Return [x, y] of the center of cell containing provided text 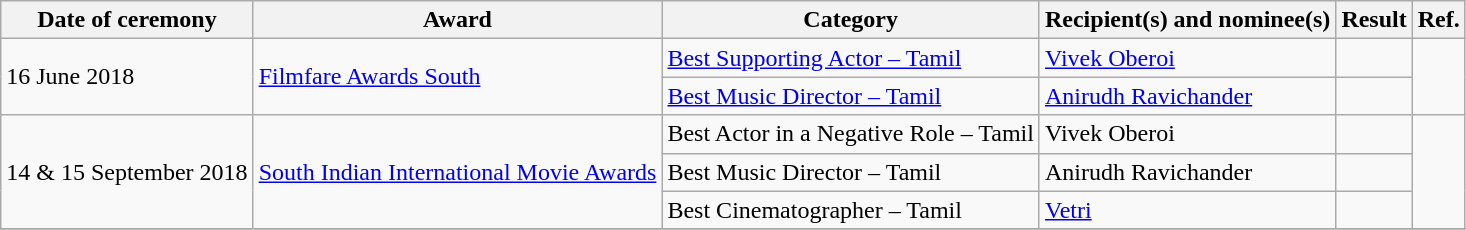
South Indian International Movie Awards [458, 172]
Recipient(s) and nominee(s) [1187, 20]
Vetri [1187, 210]
14 & 15 September 2018 [127, 172]
Award [458, 20]
Best Actor in a Negative Role – Tamil [851, 134]
Ref. [1438, 20]
Best Cinematographer – Tamil [851, 210]
Best Supporting Actor – Tamil [851, 58]
16 June 2018 [127, 77]
Filmfare Awards South [458, 77]
Result [1374, 20]
Category [851, 20]
Date of ceremony [127, 20]
